Determine the (X, Y) coordinate at the center of the cell enclosing the given text.  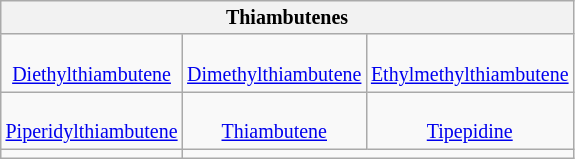
Thiambutene (274, 120)
Dimethylthiambutene (274, 64)
Tipepidine (470, 120)
Diethylthiambutene (92, 64)
Ethylmethylthiambutene (470, 64)
Thiambutenes (288, 18)
Piperidylthiambutene (92, 120)
